Determine the (x, y) coordinate at the center of the cell enclosing the given text.  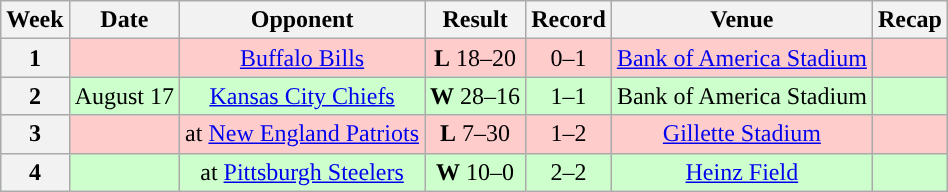
Record (569, 20)
August 17 (124, 96)
1–2 (569, 134)
3 (35, 134)
L 7–30 (476, 134)
1 (35, 58)
at New England Patriots (302, 134)
2–2 (569, 172)
0–1 (569, 58)
W 10–0 (476, 172)
Opponent (302, 20)
at Pittsburgh Steelers (302, 172)
4 (35, 172)
Date (124, 20)
Venue (742, 20)
Result (476, 20)
Gillette Stadium (742, 134)
Recap (910, 20)
2 (35, 96)
W 28–16 (476, 96)
Buffalo Bills (302, 58)
Week (35, 20)
1–1 (569, 96)
Kansas City Chiefs (302, 96)
Heinz Field (742, 172)
L 18–20 (476, 58)
